From the cell containing the given text, extract its center point as (x, y) coordinate. 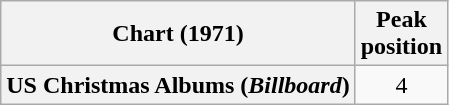
Peakposition (401, 34)
US Christmas Albums (Billboard) (178, 85)
4 (401, 85)
Chart (1971) (178, 34)
